Provide the [X, Y] coordinate of the cell's center where the given text is located.  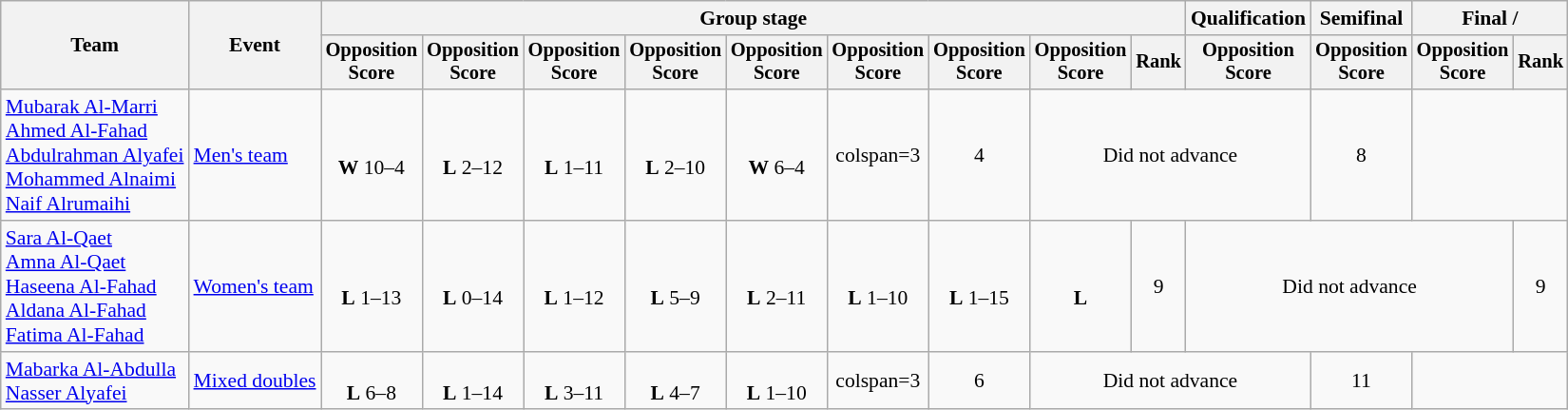
6 [979, 381]
Team [95, 46]
L 5–9 [675, 286]
Mubarak Al-MarriAhmed Al-FahadAbdulrahman AlyafeiMohammed AlnaimiNaif Alrumaihi [95, 155]
Group stage [754, 18]
L [1081, 286]
Mabarka Al-AbdullaNasser Alyafei [95, 381]
L 6–8 [373, 381]
W 10–4 [373, 155]
Final / [1490, 18]
L 1–11 [574, 155]
L 2–12 [473, 155]
L 1–14 [473, 381]
Sara Al-QaetAmna Al-QaetHaseena Al-FahadAldana Al-FahadFatima Al-Fahad [95, 286]
Qualification [1249, 18]
L 1–15 [979, 286]
L 3–11 [574, 381]
Mixed doubles [255, 381]
L 2–11 [777, 286]
L 1–13 [373, 286]
Men's team [255, 155]
L 0–14 [473, 286]
8 [1361, 155]
Semifinal [1361, 18]
4 [979, 155]
L 4–7 [675, 381]
W 6–4 [777, 155]
Women's team [255, 286]
L 2–10 [675, 155]
11 [1361, 381]
L 1–12 [574, 286]
Event [255, 46]
